Output the (X, Y) coordinate of the center of the cell containing the given text.  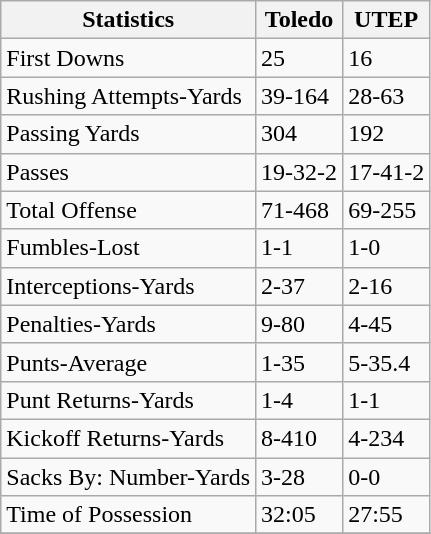
2-37 (300, 286)
Kickoff Returns-Yards (128, 438)
Punts-Average (128, 362)
3-28 (300, 477)
8-410 (300, 438)
Passing Yards (128, 134)
304 (300, 134)
28-63 (386, 96)
Rushing Attempts-Yards (128, 96)
19-32-2 (300, 172)
27:55 (386, 515)
1-0 (386, 248)
Statistics (128, 20)
9-80 (300, 324)
25 (300, 58)
Passes (128, 172)
1-4 (300, 400)
69-255 (386, 210)
5-35.4 (386, 362)
1-35 (300, 362)
Punt Returns-Yards (128, 400)
Fumbles-Lost (128, 248)
Toledo (300, 20)
2-16 (386, 286)
192 (386, 134)
Sacks By: Number-Yards (128, 477)
Time of Possession (128, 515)
39-164 (300, 96)
Penalties-Yards (128, 324)
17-41-2 (386, 172)
Total Offense (128, 210)
4-45 (386, 324)
UTEP (386, 20)
16 (386, 58)
0-0 (386, 477)
71-468 (300, 210)
32:05 (300, 515)
4-234 (386, 438)
Interceptions-Yards (128, 286)
First Downs (128, 58)
